From the cell containing the given text, extract its center point as (X, Y) coordinate. 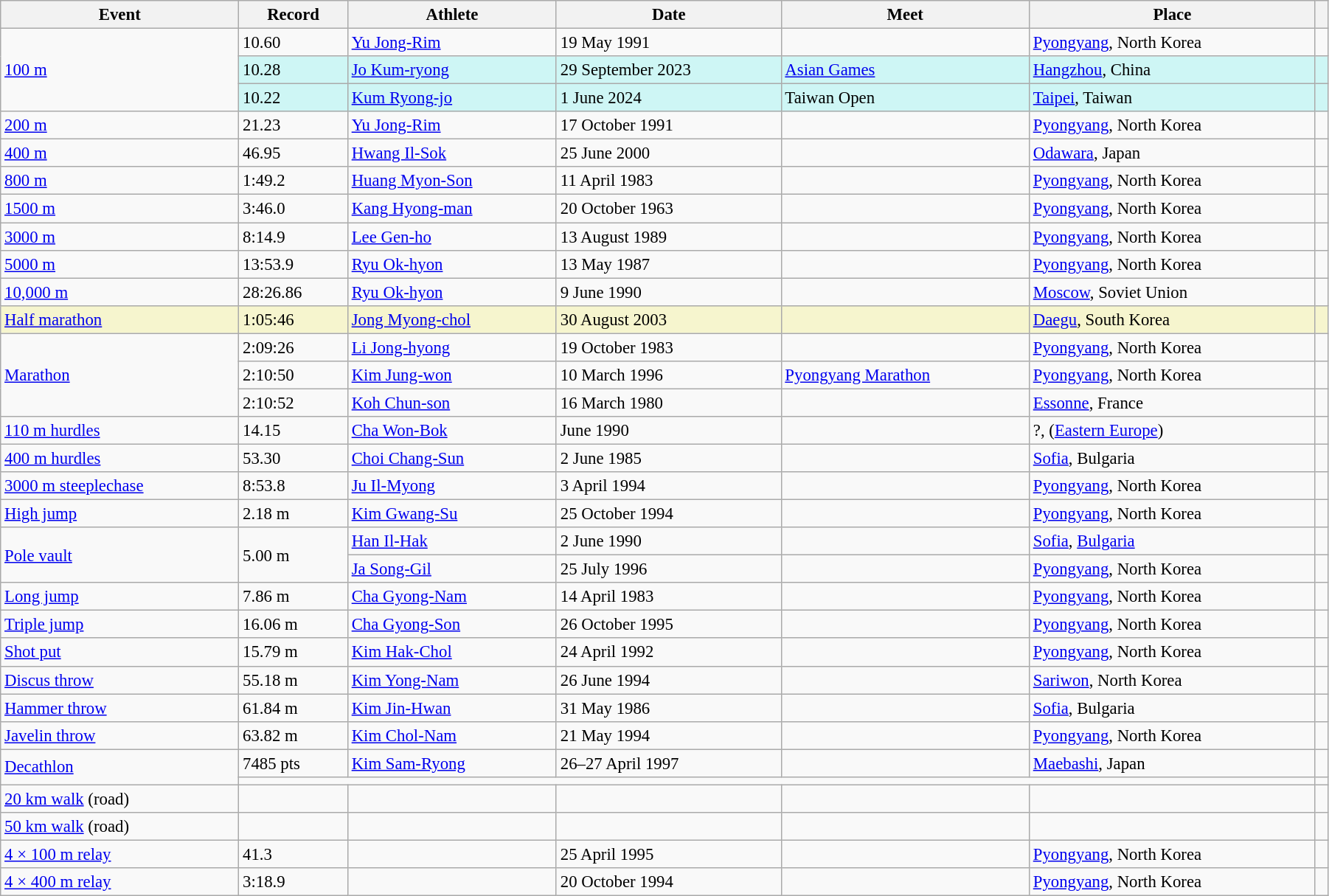
100 m (119, 71)
28:26.86 (294, 292)
2:09:26 (294, 347)
Taiwan Open (905, 98)
4 × 400 m relay (119, 882)
31 May 1986 (668, 708)
Pole vault (119, 555)
Li Jong-hyong (451, 347)
13 August 1989 (668, 237)
3 April 1994 (668, 486)
14 April 1983 (668, 597)
10.28 (294, 70)
Cha Won-Bok (451, 431)
19 May 1991 (668, 43)
Kim Sam-Ryong (451, 763)
Huang Myon-Son (451, 181)
5.00 m (294, 555)
21.23 (294, 125)
High jump (119, 514)
Ja Song-Gil (451, 569)
Half marathon (119, 319)
Ju Il-Myong (451, 486)
Kim Chol-Nam (451, 735)
3000 m (119, 237)
Meet (905, 15)
2 June 1985 (668, 458)
Maebashi, Japan (1172, 763)
1:49.2 (294, 181)
Han Il-Hak (451, 541)
Essonne, France (1172, 403)
3:46.0 (294, 209)
14.15 (294, 431)
17 October 1991 (668, 125)
19 October 1983 (668, 347)
Jo Kum-ryong (451, 70)
16 March 1980 (668, 403)
63.82 m (294, 735)
30 August 2003 (668, 319)
41.3 (294, 854)
2:10:52 (294, 403)
3000 m steeplechase (119, 486)
Javelin throw (119, 735)
1500 m (119, 209)
10.60 (294, 43)
29 September 2023 (668, 70)
110 m hurdles (119, 431)
Triple jump (119, 625)
20 km walk (road) (119, 799)
1 June 2024 (668, 98)
Cha Gyong-Son (451, 625)
June 1990 (668, 431)
?, (Eastern Europe) (1172, 431)
Kim Yong-Nam (451, 680)
Koh Chun-son (451, 403)
25 April 1995 (668, 854)
15.79 m (294, 653)
Shot put (119, 653)
Asian Games (905, 70)
Odawara, Japan (1172, 153)
Decathlon (119, 767)
1:05:46 (294, 319)
200 m (119, 125)
10 March 1996 (668, 375)
8:53.8 (294, 486)
Cha Gyong-Nam (451, 597)
53.30 (294, 458)
46.95 (294, 153)
Moscow, Soviet Union (1172, 292)
Date (668, 15)
Hangzhou, China (1172, 70)
25 June 2000 (668, 153)
20 October 1994 (668, 882)
25 July 1996 (668, 569)
Event (119, 15)
2 June 1990 (668, 541)
Hwang Il-Sok (451, 153)
Pyongyang Marathon (905, 375)
Kim Hak-Chol (451, 653)
Record (294, 15)
26–27 April 1997 (668, 763)
Discus throw (119, 680)
7485 pts (294, 763)
Kum Ryong-jo (451, 98)
Jong Myong-chol (451, 319)
26 June 1994 (668, 680)
10.22 (294, 98)
Choi Chang-Sun (451, 458)
Kim Jung-won (451, 375)
50 km walk (road) (119, 827)
13 May 1987 (668, 264)
Long jump (119, 597)
13:53.9 (294, 264)
Place (1172, 15)
10,000 m (119, 292)
400 m hurdles (119, 458)
Athlete (451, 15)
3:18.9 (294, 882)
400 m (119, 153)
Kang Hyong-man (451, 209)
Sariwon, North Korea (1172, 680)
55.18 m (294, 680)
11 April 1983 (668, 181)
Marathon (119, 375)
Daegu, South Korea (1172, 319)
800 m (119, 181)
61.84 m (294, 708)
Hammer throw (119, 708)
21 May 1994 (668, 735)
16.06 m (294, 625)
2.18 m (294, 514)
4 × 100 m relay (119, 854)
Kim Gwang-Su (451, 514)
Lee Gen-ho (451, 237)
26 October 1995 (668, 625)
Kim Jin-Hwan (451, 708)
5000 m (119, 264)
24 April 1992 (668, 653)
25 October 1994 (668, 514)
20 October 1963 (668, 209)
2:10:50 (294, 375)
8:14.9 (294, 237)
9 June 1990 (668, 292)
Taipei, Taiwan (1172, 98)
7.86 m (294, 597)
